From the cell containing the given text, extract its center point as (X, Y) coordinate. 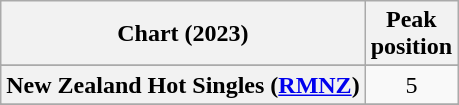
Chart (2023) (183, 34)
5 (411, 85)
New Zealand Hot Singles (RMNZ) (183, 85)
Peakposition (411, 34)
